Output the [x, y] coordinate of the center of the cell containing the given text.  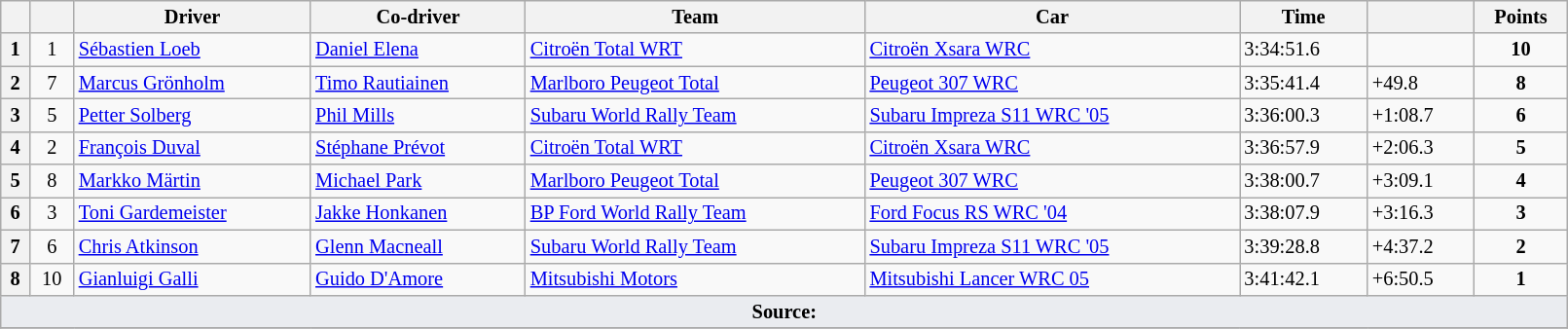
3:34:51.6 [1304, 50]
Glenn Macneall [419, 246]
3:38:00.7 [1304, 181]
3:36:57.9 [1304, 148]
Guido D'Amore [419, 279]
+3:16.3 [1421, 213]
3:35:41.4 [1304, 83]
Mitsubishi Motors [695, 279]
+49.8 [1421, 83]
Timo Rautiainen [419, 83]
Chris Atkinson [193, 246]
+6:50.5 [1421, 279]
+2:06.3 [1421, 148]
3:38:07.9 [1304, 213]
Daniel Elena [419, 50]
Toni Gardemeister [193, 213]
3:36:00.3 [1304, 115]
Marcus Grönholm [193, 83]
Sébastien Loeb [193, 50]
BP Ford World Rally Team [695, 213]
3:39:28.8 [1304, 246]
+4:37.2 [1421, 246]
Stéphane Prévot [419, 148]
Source: [784, 311]
Car [1053, 17]
Gianluigi Galli [193, 279]
Petter Solberg [193, 115]
François Duval [193, 148]
+1:08.7 [1421, 115]
+3:09.1 [1421, 181]
Mitsubishi Lancer WRC 05 [1053, 279]
Driver [193, 17]
Team [695, 17]
Time [1304, 17]
3:41:42.1 [1304, 279]
Ford Focus RS WRC '04 [1053, 213]
Co-driver [419, 17]
Points [1520, 17]
Michael Park [419, 181]
Phil Mills [419, 115]
Markko Märtin [193, 181]
Jakke Honkanen [419, 213]
